Provide the (X, Y) coordinate of the cell's center where the given text is located.  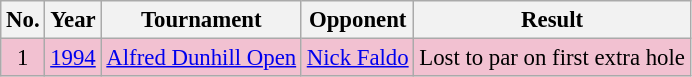
Nick Faldo (357, 58)
1994 (73, 58)
Tournament (201, 20)
Year (73, 20)
No. (23, 20)
1 (23, 58)
Result (552, 20)
Opponent (357, 20)
Lost to par on first extra hole (552, 58)
Alfred Dunhill Open (201, 58)
